Provide the (x, y) coordinate of the cell's center where the given text is located.  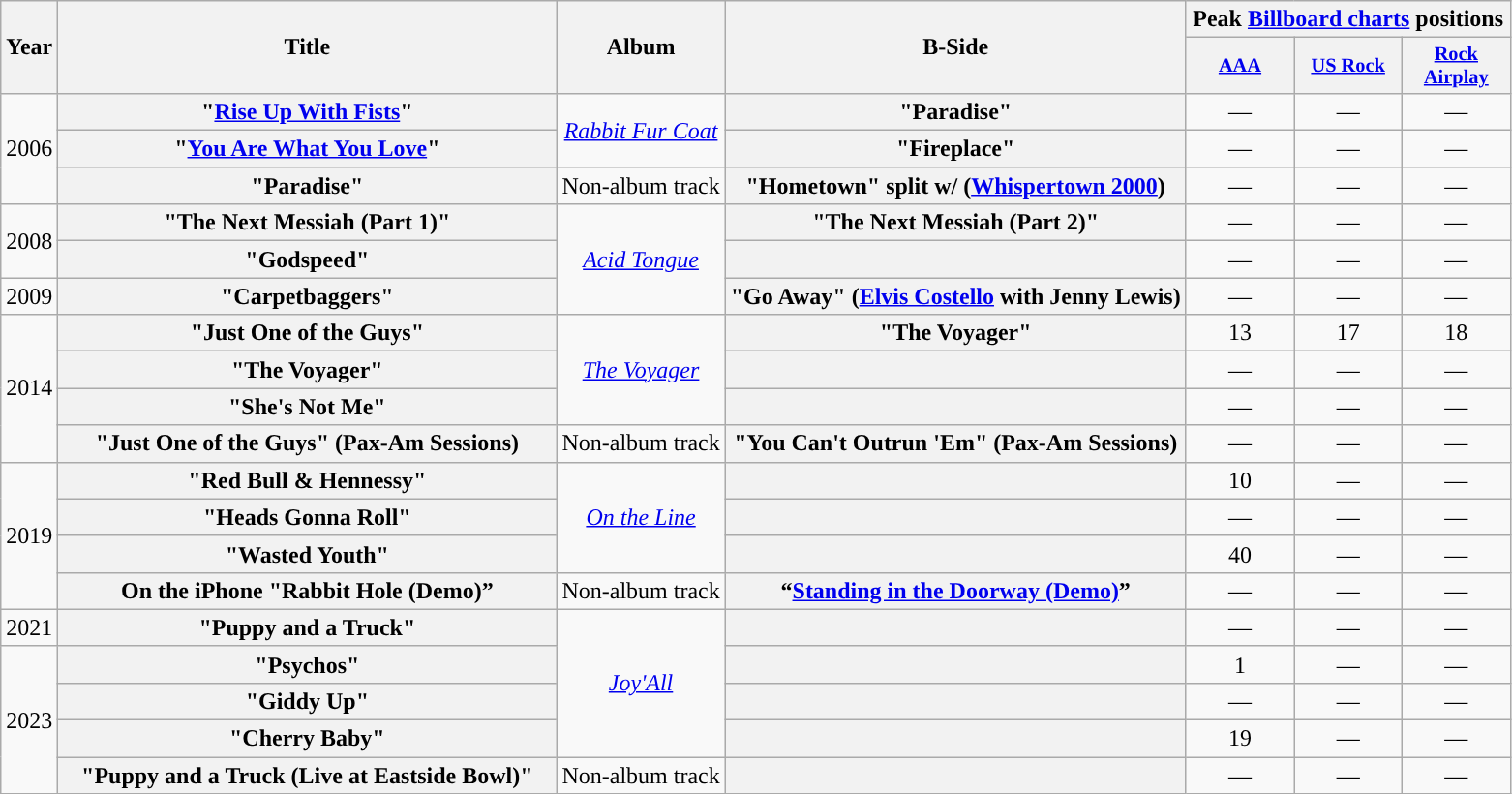
"Wasted Youth" (308, 554)
"The Next Messiah (Part 1)" (308, 223)
"Just One of the Guys" (Pax-Am Sessions) (308, 443)
"Heads Gonna Roll" (308, 517)
“Standing in the Doorway (Demo)” (955, 591)
"You Can't Outrun 'Em" (Pax-Am Sessions) (955, 443)
Joy'All (641, 683)
"Fireplace" (955, 149)
2008 (29, 241)
On the Line (641, 517)
Album (641, 47)
Peak Billboard charts positions (1347, 19)
The Voyager (641, 370)
2019 (29, 535)
17 (1348, 333)
2014 (29, 388)
"Puppy and a Truck" (308, 627)
Year (29, 47)
1 (1240, 664)
B-Side (955, 47)
2023 (29, 719)
"The Next Messiah (Part 2)" (955, 223)
10 (1240, 480)
"Go Away" (Elvis Costello with Jenny Lewis) (955, 296)
19 (1240, 739)
40 (1240, 554)
"Carpetbaggers" (308, 296)
Rock Airplay (1456, 66)
"Giddy Up" (308, 701)
13 (1240, 333)
"Rise Up With Fists" (308, 111)
"She's Not Me" (308, 407)
"Godspeed" (308, 260)
2006 (29, 148)
Acid Tongue (641, 260)
2009 (29, 296)
18 (1456, 333)
"Cherry Baby" (308, 739)
2021 (29, 627)
"Red Bull & Hennessy" (308, 480)
AAA (1240, 66)
"Hometown" split w/ (Whispertown 2000) (955, 186)
Title (308, 47)
On the iPhone "Rabbit Hole (Demo)” (308, 591)
US Rock (1348, 66)
"You Are What You Love" (308, 149)
"Psychos" (308, 664)
"Just One of the Guys" (308, 333)
"Puppy and a Truck (Live at Eastside Bowl)" (308, 776)
Rabbit Fur Coat (641, 130)
